Identify which cell holds the provided text, then report its (X, Y) central coordinate. 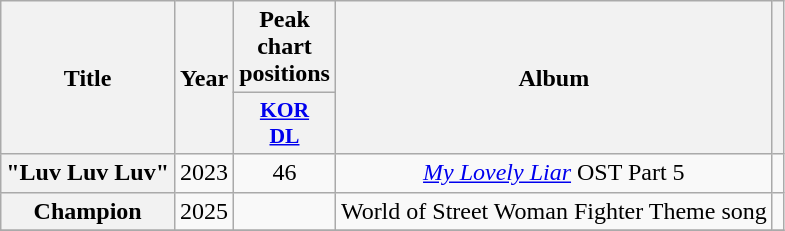
Year (204, 78)
My Lovely Liar OST Part 5 (554, 173)
2023 (204, 173)
World of Street Woman Fighter Theme song (554, 211)
2025 (204, 211)
Champion (88, 211)
Album (554, 78)
"Luv Luv Luv" (88, 173)
KORDL (285, 124)
46 (285, 173)
Peak chart positions (285, 47)
Title (88, 78)
